Locate the cell with the specified text and output its (X, Y) center coordinate. 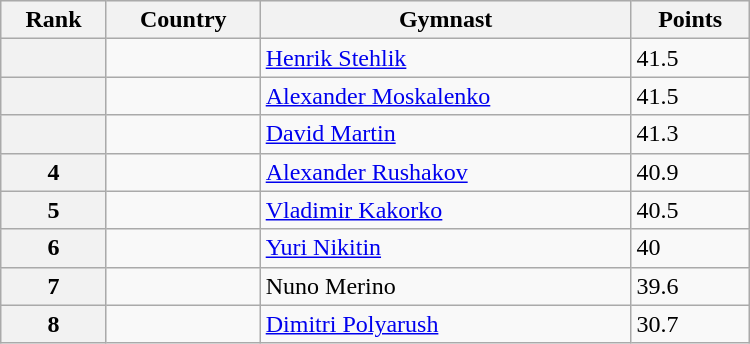
6 (54, 248)
David Martin (446, 134)
4 (54, 172)
Alexander Moskalenko (446, 96)
40.9 (690, 172)
Henrik Stehlik (446, 58)
Yuri Nikitin (446, 248)
Points (690, 20)
Country (183, 20)
39.6 (690, 286)
8 (54, 324)
Nuno Merino (446, 286)
5 (54, 210)
7 (54, 286)
Gymnast (446, 20)
Rank (54, 20)
41.3 (690, 134)
Dimitri Polyarush (446, 324)
40.5 (690, 210)
30.7 (690, 324)
Alexander Rushakov (446, 172)
40 (690, 248)
Vladimir Kakorko (446, 210)
